Provide the [x, y] coordinate of the cell's center where the given text is located.  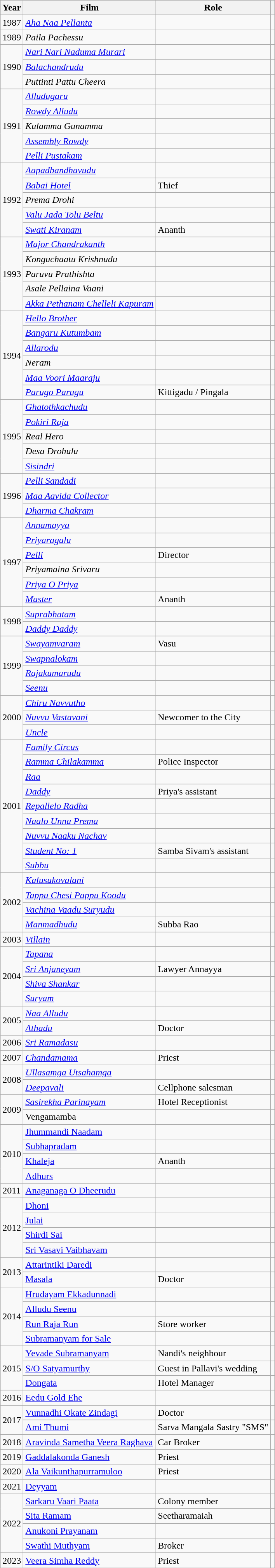
1991 [12, 126]
2004 [12, 976]
Sita Ramam [89, 1516]
Repallelo Radha [89, 806]
Role [213, 8]
Athadu [89, 1028]
Naa Alludu [89, 1013]
2021 [12, 1486]
Veera Simha Reddy [89, 1560]
Maa Voori Maaraju [89, 377]
Priyaragalu [89, 540]
Priya's assistant [213, 791]
1989 [12, 37]
1995 [12, 436]
Sasirekha Parinayam [89, 1102]
Uncle [89, 732]
Khaleja [89, 1161]
Daddy [89, 791]
Nari Nari Naduma Murari [89, 52]
Aapadbandhavudu [89, 170]
2023 [12, 1560]
Alludugaru [89, 96]
Store worker [213, 1324]
Subhapradam [89, 1146]
Shirdi Sai [89, 1235]
1992 [12, 200]
Colony member [213, 1501]
Puttinti Pattu Cheera [89, 82]
Assembly Rowdy [89, 141]
Subramanyam for Sale [89, 1338]
Raa [89, 777]
1996 [12, 496]
Valu Jada Tolu Beltu [89, 215]
Villain [89, 939]
1990 [12, 67]
2007 [12, 1058]
2006 [12, 1043]
Aravinda Sametha Veera Raghava [89, 1442]
2008 [12, 1080]
2002 [12, 902]
2000 [12, 718]
1994 [12, 355]
Ramma Chilakamma [89, 762]
Year [12, 8]
Sarva Mangala Sastry "SMS" [213, 1427]
Allarodu [89, 348]
Asale Pellaina Vaani [89, 289]
Thief [213, 185]
Pelli [89, 555]
2022 [12, 1523]
2010 [12, 1154]
Konguchaatu Krishnudu [89, 259]
Family Circus [89, 747]
2014 [12, 1316]
Subbu [89, 865]
2018 [12, 1442]
Kulamma Gunamma [89, 126]
Anaganaga O Dheerudu [89, 1191]
2003 [12, 939]
Annamayya [89, 525]
Anukoni Prayanam [89, 1531]
1997 [12, 562]
Pelli Pustakam [89, 155]
Hello Brother [89, 318]
Swathi Muthyam [89, 1545]
2012 [12, 1228]
Film [89, 8]
1999 [12, 666]
Daddy Daddy [89, 629]
Swapnalokam [89, 659]
1987 [12, 23]
Swati Kiranam [89, 230]
Sri Anjaneyam [89, 969]
Master [89, 599]
Suryam [89, 998]
S/O Satyamurthy [89, 1368]
1993 [12, 274]
Dharma Chakram [89, 510]
2001 [12, 807]
Priya O Priya [89, 584]
Pelli Sandadi [89, 481]
Aha Naa Pellanta [89, 23]
Hrudayam Ekkadunnadi [89, 1294]
2009 [12, 1109]
Samba Sivam's assistant [213, 850]
Deyyam [89, 1486]
Seenu [89, 688]
Subba Rao [213, 925]
Kalusukovalani [89, 880]
Manmadhudu [89, 925]
2013 [12, 1272]
Vasu [213, 643]
Akka Pethanam Chelleli Kapuram [89, 303]
2019 [12, 1457]
Parugo Parugu [89, 392]
Rowdy Alludu [89, 111]
2005 [12, 1021]
Adhurs [89, 1176]
Vunnadhi Okate Zindagi [89, 1413]
Student No: 1 [89, 850]
Prema Drohi [89, 200]
Chiru Navvutho [89, 703]
Neram [89, 362]
Real Hero [89, 437]
Nuvvu Vastavani [89, 718]
Sisindri [89, 466]
Hotel Receptionist [213, 1102]
Maa Aavida Collector [89, 496]
Kittigadu / Pingala [213, 392]
Rajakumarudu [89, 673]
Dhoni [89, 1206]
Police Inspector [213, 762]
Sri Ramadasu [89, 1043]
Vachina Vaadu Suryudu [89, 910]
Tappu Chesi Pappu Koodu [89, 895]
Eedu Gold Ehe [89, 1398]
Yevade Subramanyam [89, 1353]
Priyamaina Srivaru [89, 570]
Desa Drohulu [89, 451]
Paruvu Prathishta [89, 274]
Major Chandrakanth [89, 244]
Broker [213, 1545]
2016 [12, 1398]
Car Broker [213, 1442]
Vengamamba [89, 1117]
Chandamama [89, 1058]
Ami Thumi [89, 1427]
Guest in Pallavi's wedding [213, 1368]
Swayamvaram [89, 643]
Ala Vaikunthapurramuloo [89, 1472]
Shiva Shankar [89, 984]
Jhummandi Naadam [89, 1132]
Hotel Manager [213, 1383]
Attarintiki Daredi [89, 1265]
Gaddalakonda Ganesh [89, 1457]
2011 [12, 1191]
Ghatothkachudu [89, 407]
Naalo Unna Prema [89, 821]
2017 [12, 1420]
Seetharamaiah [213, 1516]
Balachandrudu [89, 67]
Dongata [89, 1383]
Suprabhatam [89, 614]
Sri Vasavi Vaibhavam [89, 1250]
Newcomer to the City [213, 718]
Nuvvu Naaku Nachav [89, 836]
Deepavali [89, 1087]
Cellphone salesman [213, 1087]
Babai Hotel [89, 185]
Masala [89, 1279]
Lawyer Annayya [213, 969]
Ullasamga Utsahamga [89, 1072]
Run Raja Run [89, 1324]
Bangaru Kutumbam [89, 333]
Nandi's neighbour [213, 1353]
1998 [12, 621]
2020 [12, 1472]
Pokiri Raja [89, 422]
Paila Pachessu [89, 37]
Alludu Seenu [89, 1309]
Julai [89, 1220]
2015 [12, 1368]
Director [213, 555]
Tapana [89, 954]
Sarkaru Vaari Paata [89, 1501]
